Locate the cell with the specified text and output its (X, Y) center coordinate. 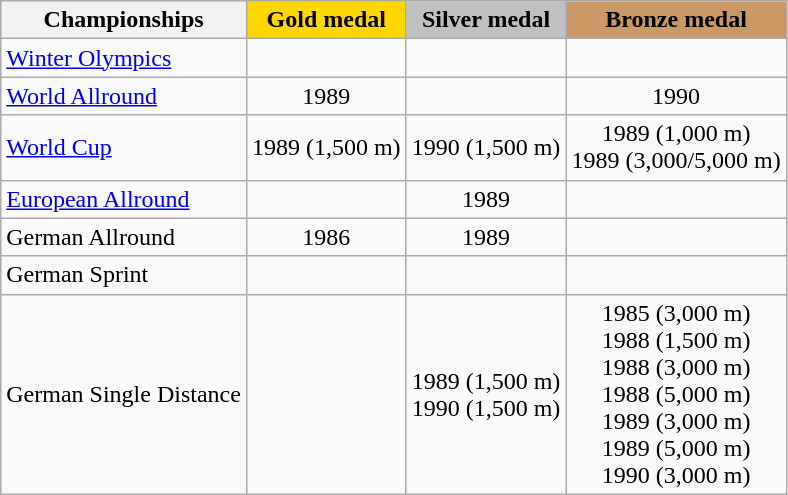
1990 (1,500 m) (486, 148)
German Allround (124, 237)
German Single Distance (124, 394)
German Sprint (124, 275)
World Cup (124, 148)
World Allround (124, 96)
Silver medal (486, 20)
Championships (124, 20)
European Allround (124, 199)
Winter Olympics (124, 58)
1989 (1,500 m) (326, 148)
1989 (1,500 m) 1990 (1,500 m) (486, 394)
1989 (1,000 m) 1989 (3,000/5,000 m) (676, 148)
Bronze medal (676, 20)
1986 (326, 237)
1990 (676, 96)
Gold medal (326, 20)
1985 (3,000 m) 1988 (1,500 m) 1988 (3,000 m) 1988 (5,000 m) 1989 (3,000 m) 1989 (5,000 m) 1990 (3,000 m) (676, 394)
